Detect which cell encompasses the target text, then output its [x, y] center coordinate. 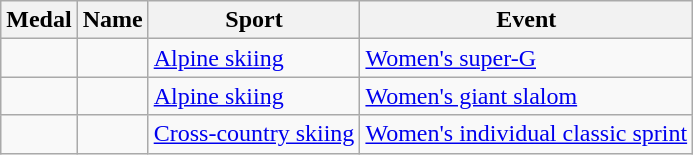
Sport [254, 20]
Event [526, 20]
Medal [39, 20]
Name [112, 20]
Women's individual classic sprint [526, 134]
Cross-country skiing [254, 134]
Women's giant slalom [526, 96]
Women's super-G [526, 58]
